Identify which cell holds the provided text, then report its (X, Y) central coordinate. 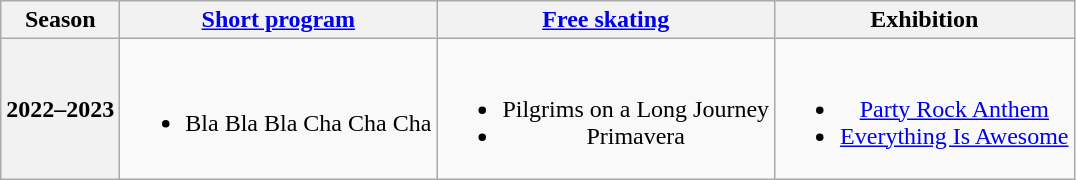
Pilgrims on a Long Journey Primavera (606, 109)
2022–2023 (60, 109)
Party Rock Anthem Everything Is Awesome (924, 109)
Exhibition (924, 20)
Season (60, 20)
Bla Bla Bla Cha Cha Cha (278, 109)
Short program (278, 20)
Free skating (606, 20)
